Return [X, Y] of the center of cell containing provided text 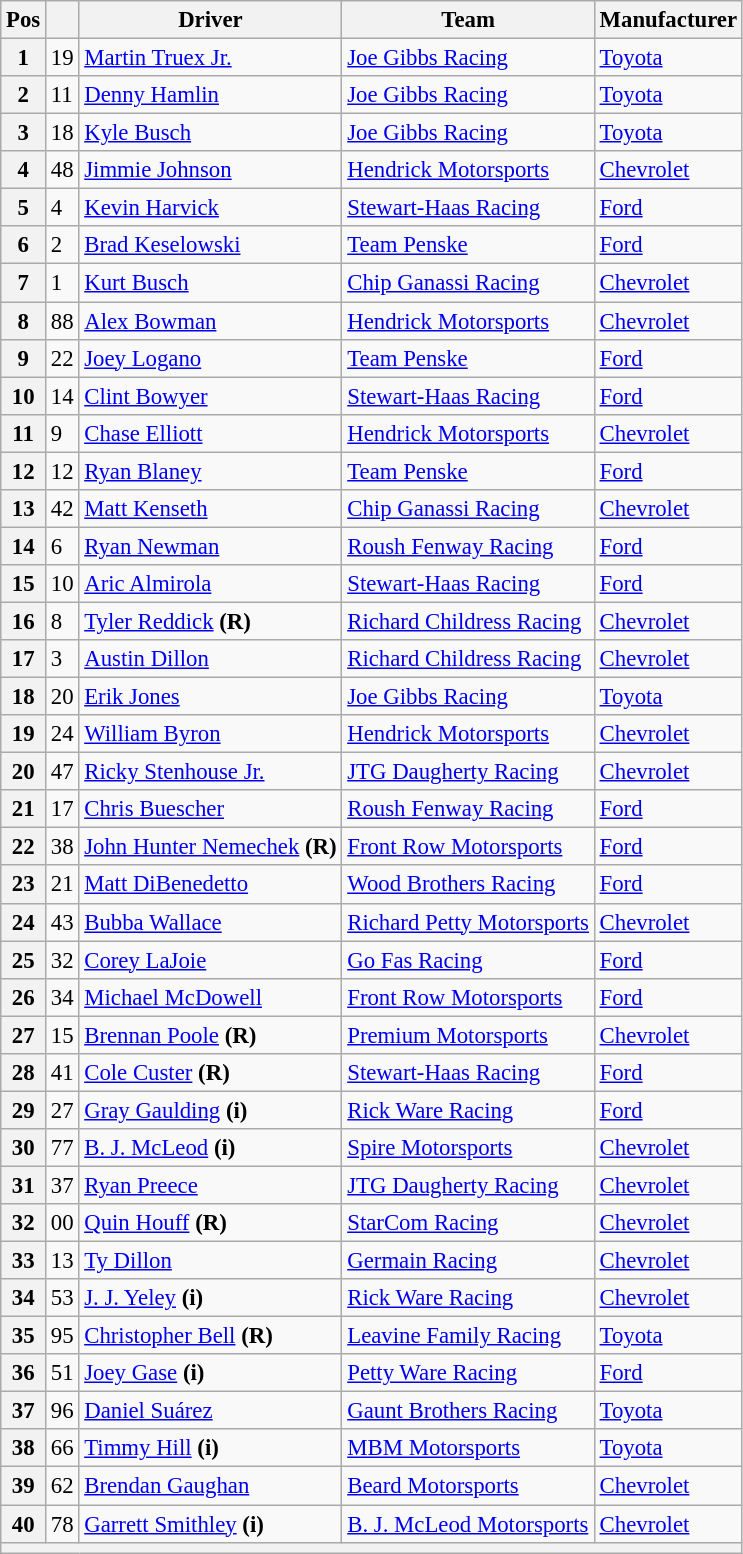
26 [24, 997]
16 [24, 621]
41 [62, 1073]
Jimmie Johnson [210, 170]
35 [24, 1336]
66 [62, 1449]
Erik Jones [210, 697]
Austin Dillon [210, 659]
Michael McDowell [210, 997]
J. J. Yeley (i) [210, 1298]
Clint Bowyer [210, 396]
88 [62, 321]
Denny Hamlin [210, 95]
62 [62, 1486]
Pos [24, 20]
Premium Motorsports [468, 1035]
78 [62, 1524]
5 [24, 208]
Kyle Busch [210, 133]
Timmy Hill (i) [210, 1449]
Joey Gase (i) [210, 1373]
48 [62, 170]
Go Fas Racing [468, 960]
7 [24, 283]
43 [62, 922]
John Hunter Nemechek (R) [210, 847]
Daniel Suárez [210, 1411]
Christopher Bell (R) [210, 1336]
Kevin Harvick [210, 208]
23 [24, 885]
Gaunt Brothers Racing [468, 1411]
Kurt Busch [210, 283]
51 [62, 1373]
Ryan Blaney [210, 471]
Matt Kenseth [210, 509]
Ryan Newman [210, 546]
29 [24, 1110]
Matt DiBenedetto [210, 885]
Chase Elliott [210, 433]
Manufacturer [668, 20]
95 [62, 1336]
77 [62, 1148]
B. J. McLeod (i) [210, 1148]
Richard Petty Motorsports [468, 922]
47 [62, 772]
Alex Bowman [210, 321]
Petty Ware Racing [468, 1373]
25 [24, 960]
B. J. McLeod Motorsports [468, 1524]
Spire Motorsports [468, 1148]
00 [62, 1223]
Germain Racing [468, 1261]
Ryan Preece [210, 1185]
William Byron [210, 734]
53 [62, 1298]
Team [468, 20]
Quin Houff (R) [210, 1223]
30 [24, 1148]
33 [24, 1261]
MBM Motorsports [468, 1449]
Beard Motorsports [468, 1486]
28 [24, 1073]
Joey Logano [210, 358]
Bubba Wallace [210, 922]
Driver [210, 20]
40 [24, 1524]
96 [62, 1411]
Cole Custer (R) [210, 1073]
StarCom Racing [468, 1223]
36 [24, 1373]
Brennan Poole (R) [210, 1035]
Martin Truex Jr. [210, 58]
42 [62, 509]
31 [24, 1185]
Wood Brothers Racing [468, 885]
Ricky Stenhouse Jr. [210, 772]
Brendan Gaughan [210, 1486]
Corey LaJoie [210, 960]
Chris Buescher [210, 809]
Tyler Reddick (R) [210, 621]
Brad Keselowski [210, 245]
Leavine Family Racing [468, 1336]
Aric Almirola [210, 584]
Garrett Smithley (i) [210, 1524]
Gray Gaulding (i) [210, 1110]
Ty Dillon [210, 1261]
39 [24, 1486]
